Scan for the cell matching the given text and deliver its (x, y) coordinate at center. 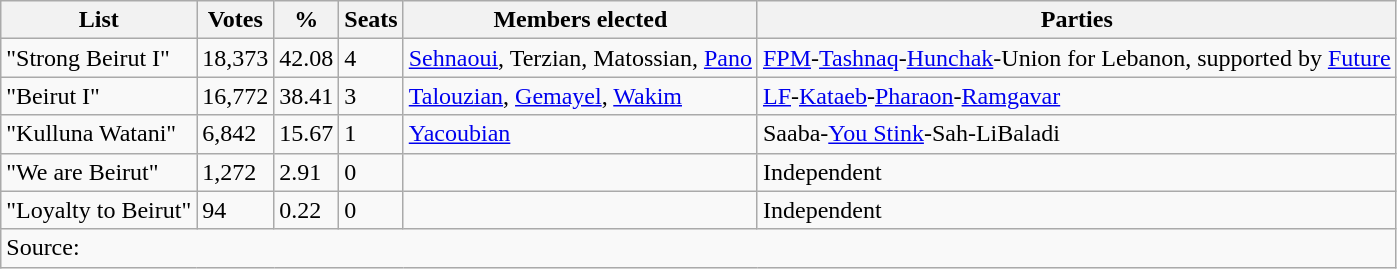
FPM-Tashnaq-Hunchak-Union for Lebanon, supported by Future (1076, 58)
% (306, 20)
Members elected (580, 20)
"Loyalty to Beirut" (99, 210)
Votes (236, 20)
"Beirut I" (99, 96)
Source: (698, 248)
6,842 (236, 134)
18,373 (236, 58)
LF-Kataeb-Pharaon-Ramgavar (1076, 96)
2.91 (306, 172)
38.41 (306, 96)
"Strong Beirut I" (99, 58)
1,272 (236, 172)
16,772 (236, 96)
Parties (1076, 20)
42.08 (306, 58)
Sehnaoui, Terzian, Matossian, Pano (580, 58)
"We are Beirut" (99, 172)
15.67 (306, 134)
Yacoubian (580, 134)
Talouzian, Gemayel, Wakim (580, 96)
3 (371, 96)
Saaba-You Stink-Sah-LiBaladi (1076, 134)
Seats (371, 20)
1 (371, 134)
4 (371, 58)
94 (236, 210)
"Kulluna Watani" (99, 134)
0.22 (306, 210)
List (99, 20)
